Detect which cell encompasses the target text, then output its [x, y] center coordinate. 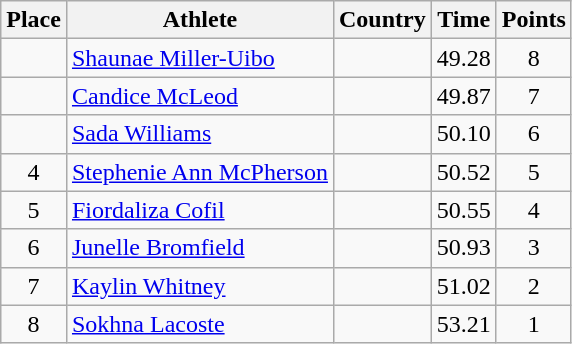
Time [464, 20]
Country [382, 20]
51.02 [464, 286]
Athlete [200, 20]
Junelle Bromfield [200, 248]
Sada Williams [200, 134]
50.55 [464, 210]
49.87 [464, 96]
Points [534, 20]
50.10 [464, 134]
Sokhna Lacoste [200, 324]
3 [534, 248]
2 [534, 286]
50.52 [464, 172]
Place [34, 20]
Shaunae Miller-Uibo [200, 58]
Candice McLeod [200, 96]
Kaylin Whitney [200, 286]
53.21 [464, 324]
49.28 [464, 58]
1 [534, 324]
Fiordaliza Cofil [200, 210]
Stephenie Ann McPherson [200, 172]
50.93 [464, 248]
